Locate the cell with the specified text and output its (x, y) center coordinate. 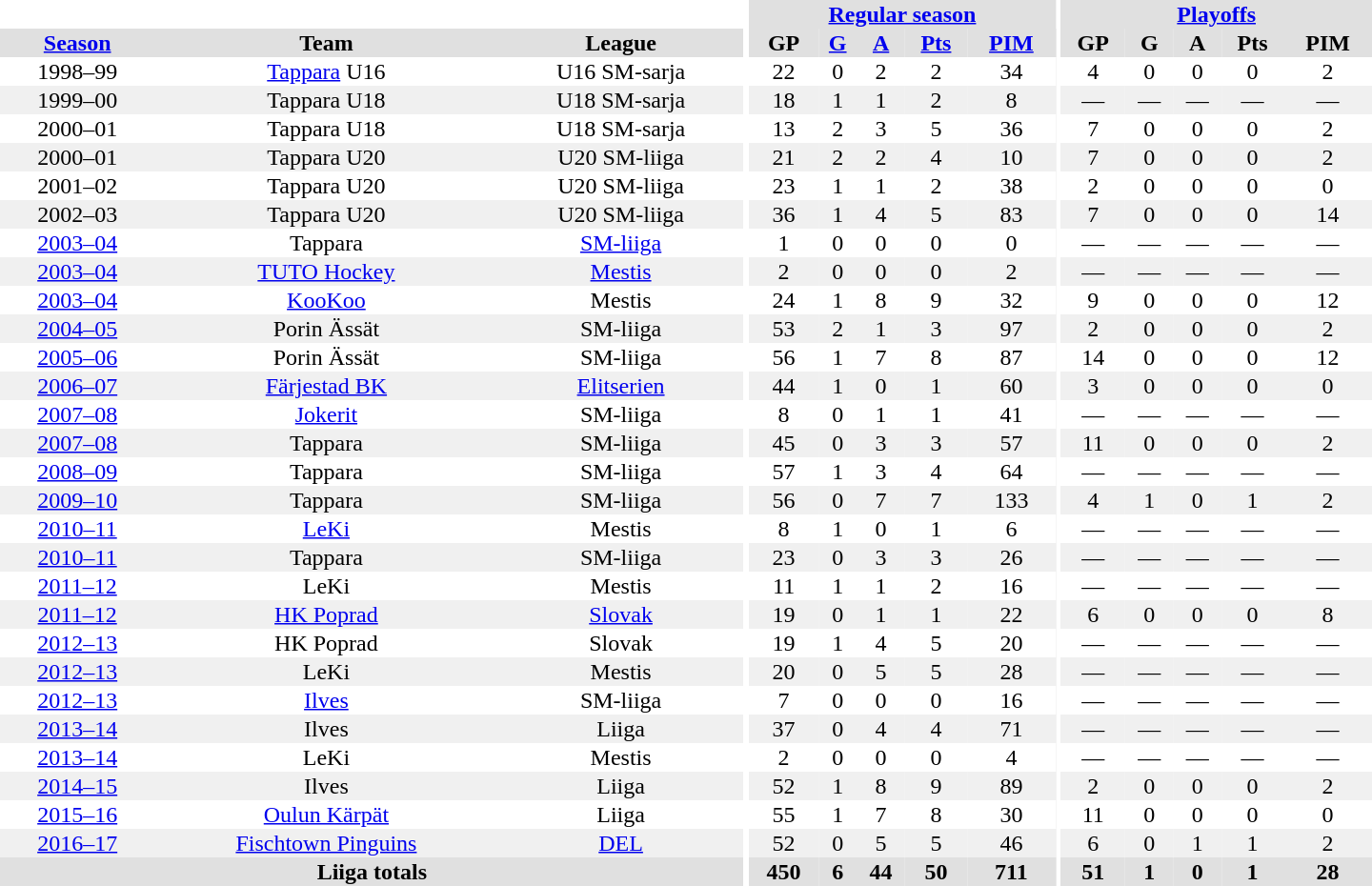
97 (1012, 329)
55 (783, 815)
26 (1012, 557)
Regular season (902, 14)
1999–00 (77, 100)
38 (1012, 186)
711 (1012, 872)
Tappara U16 (326, 71)
TUTO Hockey (326, 272)
13 (783, 129)
41 (1012, 414)
Elitserien (621, 386)
34 (1012, 71)
2006–07 (77, 386)
2002–03 (77, 214)
Fischtown Pinguins (326, 843)
Liiga totals (372, 872)
64 (1012, 472)
2015–16 (77, 815)
18 (783, 100)
2016–17 (77, 843)
Jokerit (326, 414)
87 (1012, 357)
Oulun Kärpät (326, 815)
Färjestad BK (326, 386)
30 (1012, 815)
21 (783, 157)
2005–06 (77, 357)
37 (783, 729)
60 (1012, 386)
450 (783, 872)
Playoffs (1216, 14)
24 (783, 300)
KooKoo (326, 300)
71 (1012, 729)
2008–09 (77, 472)
46 (1012, 843)
2001–02 (77, 186)
53 (783, 329)
Team (326, 43)
133 (1012, 500)
89 (1012, 786)
51 (1093, 872)
32 (1012, 300)
U16 SM-sarja (621, 71)
DEL (621, 843)
2004–05 (77, 329)
50 (936, 872)
45 (783, 443)
1998–99 (77, 71)
10 (1012, 157)
2014–15 (77, 786)
83 (1012, 214)
Season (77, 43)
2009–10 (77, 500)
League (621, 43)
